Scan for the cell matching the given text and deliver its (x, y) coordinate at center. 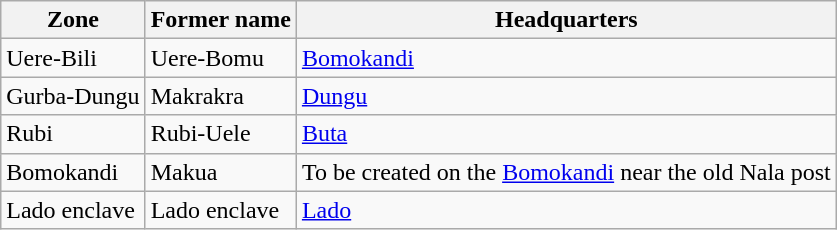
Dungu (566, 96)
Zone (73, 20)
Former name (220, 20)
Uere-Bomu (220, 58)
Buta (566, 134)
Gurba-Dungu (73, 96)
To be created on the Bomokandi near the old Nala post (566, 172)
Headquarters (566, 20)
Rubi-Uele (220, 134)
Makrakra (220, 96)
Uere-Bili (73, 58)
Makua (220, 172)
Lado (566, 210)
Rubi (73, 134)
